For the text-containing cell, return its midpoint in [x, y] coordinate format. 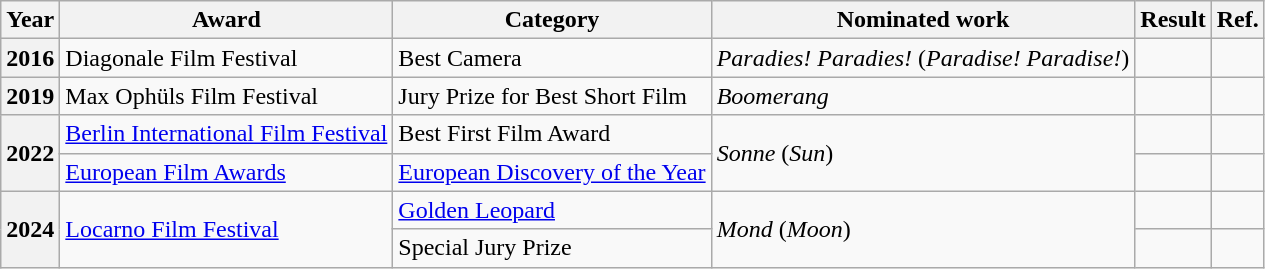
Best Camera [552, 58]
2016 [30, 58]
Special Jury Prize [552, 248]
Mond (Moon) [923, 229]
2022 [30, 153]
Jury Prize for Best Short Film [552, 96]
Locarno Film Festival [226, 229]
Golden Leopard [552, 210]
Best First Film Award [552, 134]
2019 [30, 96]
European Film Awards [226, 172]
European Discovery of the Year [552, 172]
Boomerang [923, 96]
Nominated work [923, 20]
Category [552, 20]
Year [30, 20]
Max Ophüls Film Festival [226, 96]
Award [226, 20]
Diagonale Film Festival [226, 58]
2024 [30, 229]
Berlin International Film Festival [226, 134]
Result [1173, 20]
Sonne (Sun) [923, 153]
Paradies! Paradies! (Paradise! Paradise!) [923, 58]
Ref. [1238, 20]
